Output the (X, Y) coordinate of the center of the cell containing the given text.  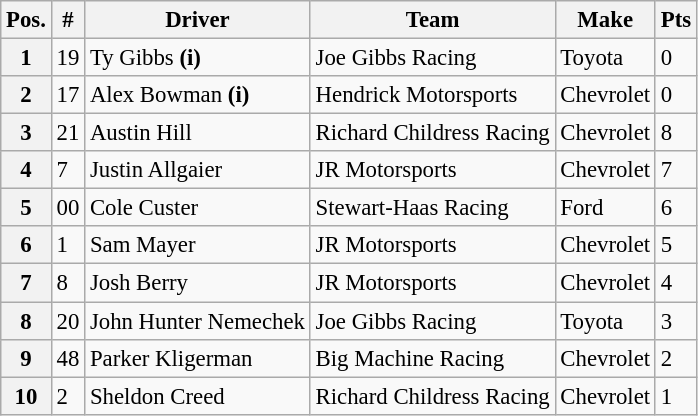
10 (26, 396)
9 (26, 358)
Austin Hill (198, 133)
Stewart-Haas Racing (432, 208)
# (68, 20)
Sheldon Creed (198, 396)
Hendrick Motorsports (432, 95)
48 (68, 358)
Pos. (26, 20)
Ford (605, 208)
Team (432, 20)
19 (68, 58)
Pts (676, 20)
17 (68, 95)
Make (605, 20)
Cole Custer (198, 208)
Driver (198, 20)
John Hunter Nemechek (198, 321)
20 (68, 321)
00 (68, 208)
Sam Mayer (198, 245)
Big Machine Racing (432, 358)
Ty Gibbs (i) (198, 58)
21 (68, 133)
Josh Berry (198, 283)
Justin Allgaier (198, 170)
Parker Kligerman (198, 358)
Alex Bowman (i) (198, 95)
